Return the [X, Y] coordinate for the center point of the cell that contains the specified text.  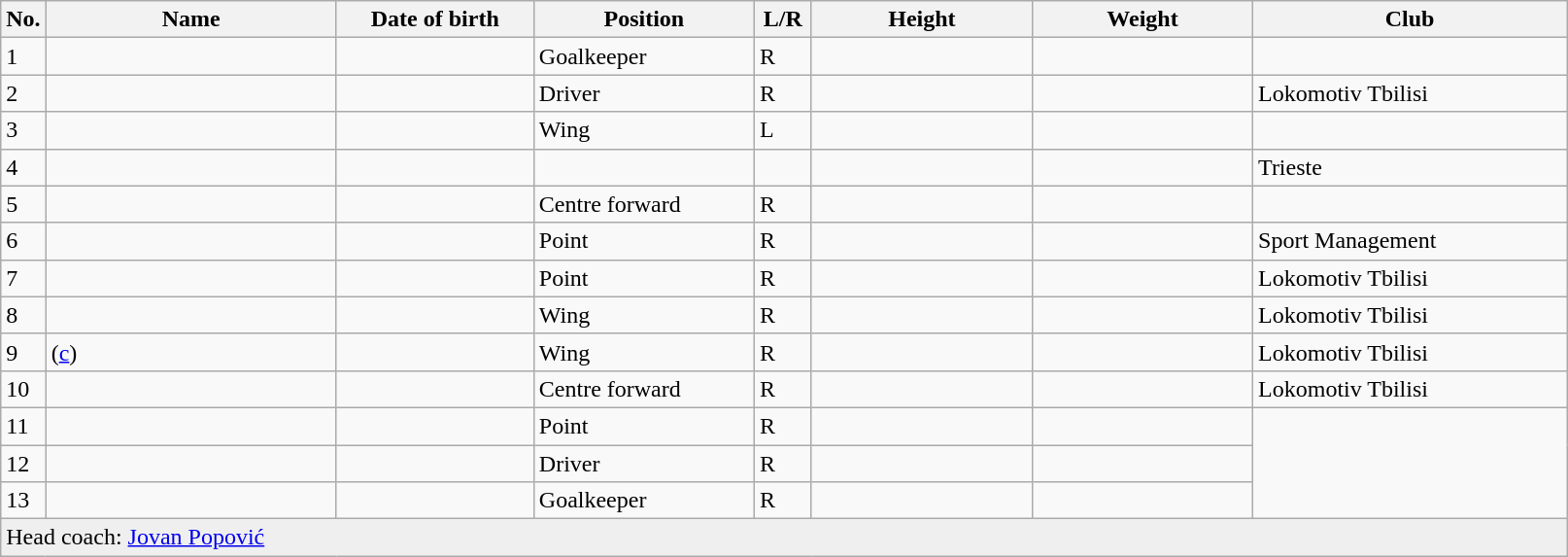
Sport Management [1411, 241]
4 [23, 167]
9 [23, 352]
5 [23, 204]
Date of birth [435, 19]
Height [921, 19]
2 [23, 93]
Name [190, 19]
13 [23, 501]
Trieste [1411, 167]
(c) [190, 352]
Position [643, 19]
Club [1411, 19]
L [783, 130]
Head coach: Jovan Popović [784, 538]
Weight [1142, 19]
8 [23, 315]
No. [23, 19]
10 [23, 389]
6 [23, 241]
1 [23, 56]
3 [23, 130]
11 [23, 426]
12 [23, 464]
L/R [783, 19]
7 [23, 278]
